For the text-containing cell, return its midpoint in [x, y] coordinate format. 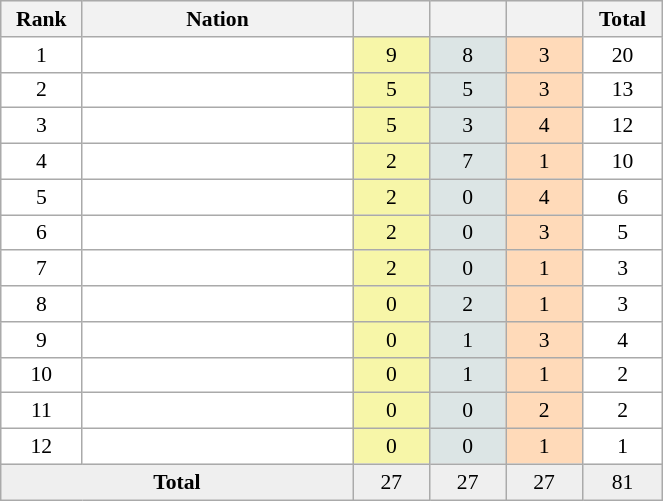
11 [42, 411]
13 [622, 90]
81 [622, 482]
20 [622, 55]
Rank [42, 19]
Nation [218, 19]
